Scan for the cell matching the given text and deliver its (x, y) coordinate at center. 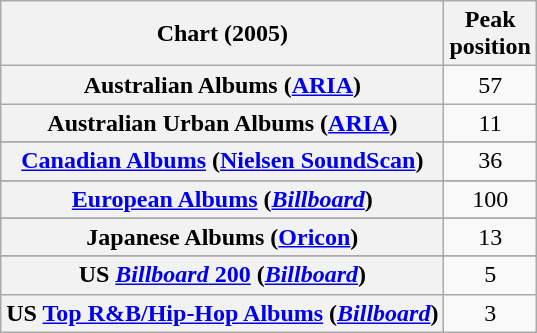
Japanese Albums (Oricon) (222, 237)
11 (490, 123)
Peakposition (490, 34)
5 (490, 275)
Australian Albums (ARIA) (222, 85)
Canadian Albums (Nielsen SoundScan) (222, 161)
US Billboard 200 (Billboard) (222, 275)
Chart (2005) (222, 34)
13 (490, 237)
3 (490, 313)
Australian Urban Albums (ARIA) (222, 123)
European Albums (Billboard) (222, 199)
57 (490, 85)
100 (490, 199)
36 (490, 161)
US Top R&B/Hip-Hop Albums (Billboard) (222, 313)
